Capture the cell that displays the provided text and extract its [X, Y] central coordinate. 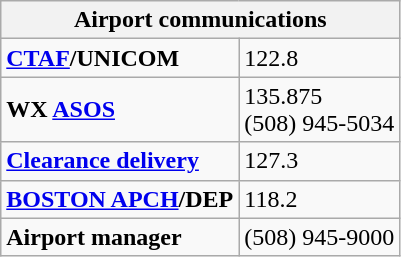
WX ASOS [120, 110]
Airport manager [120, 237]
127.3 [320, 161]
CTAF/UNICOM [120, 58]
122.8 [320, 58]
Airport communications [200, 20]
118.2 [320, 199]
Clearance delivery [120, 161]
135.875(508) 945-5034 [320, 110]
BOSTON APCH/DEP [120, 199]
(508) 945-9000 [320, 237]
